Find where the given text appears and provide that cell's center as (x, y) coordinate. 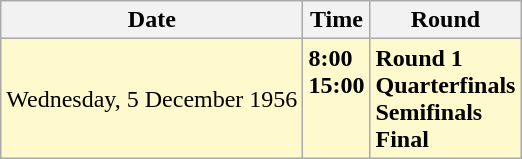
Wednesday, 5 December 1956 (152, 98)
Round (446, 20)
8:0015:00 (336, 98)
Date (152, 20)
Round 1QuarterfinalsSemifinalsFinal (446, 98)
Time (336, 20)
